Scan for the cell matching the given text and deliver its [X, Y] coordinate at center. 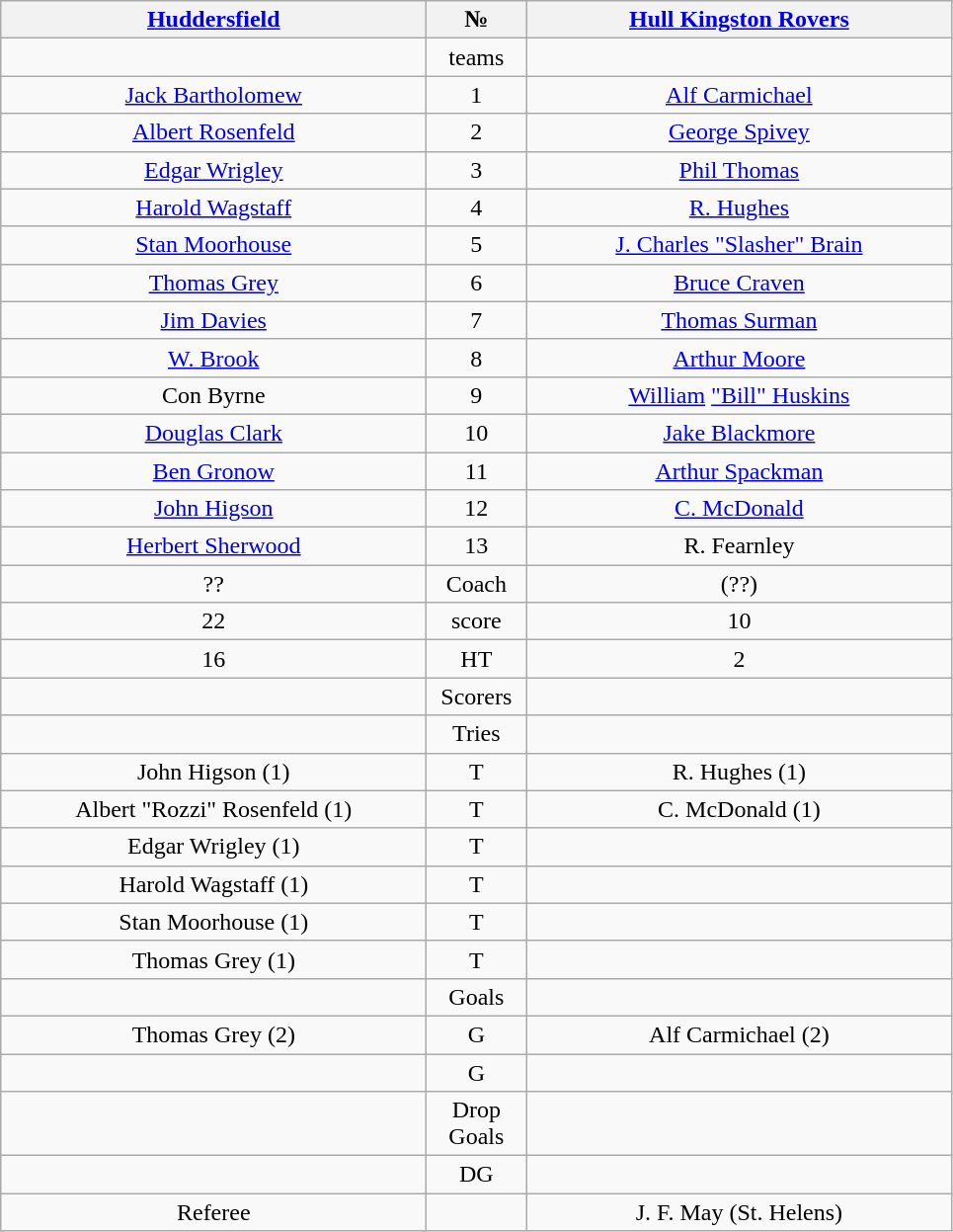
Alf Carmichael [739, 95]
Stan Moorhouse [213, 245]
Herbert Sherwood [213, 546]
Edgar Wrigley (1) [213, 847]
Con Byrne [213, 395]
8 [476, 358]
Douglas Clark [213, 433]
Harold Wagstaff [213, 207]
William "Bill" Huskins [739, 395]
Hull Kingston Rovers [739, 20]
C. McDonald [739, 509]
Bruce Craven [739, 283]
John Higson [213, 509]
Phil Thomas [739, 170]
Arthur Spackman [739, 471]
Alf Carmichael (2) [739, 1034]
3 [476, 170]
DG [476, 1175]
score [476, 621]
Arthur Moore [739, 358]
№ [476, 20]
teams [476, 57]
R. Hughes (1) [739, 772]
(??) [739, 584]
Referee [213, 1212]
HT [476, 659]
Tries [476, 734]
11 [476, 471]
Jake Blackmore [739, 433]
Harold Wagstaff (1) [213, 884]
C. McDonald (1) [739, 809]
Albert Rosenfeld [213, 132]
Coach [476, 584]
Thomas Grey (1) [213, 959]
16 [213, 659]
22 [213, 621]
Stan Moorhouse (1) [213, 922]
Jim Davies [213, 320]
Scorers [476, 697]
Thomas Grey (2) [213, 1034]
12 [476, 509]
Drop Goals [476, 1124]
Thomas Surman [739, 320]
9 [476, 395]
R. Fearnley [739, 546]
1 [476, 95]
W. Brook [213, 358]
Thomas Grey [213, 283]
6 [476, 283]
Ben Gronow [213, 471]
4 [476, 207]
George Spivey [739, 132]
5 [476, 245]
7 [476, 320]
J. F. May (St. Helens) [739, 1212]
Albert "Rozzi" Rosenfeld (1) [213, 809]
13 [476, 546]
Goals [476, 997]
J. Charles "Slasher" Brain [739, 245]
Huddersfield [213, 20]
Jack Bartholomew [213, 95]
John Higson (1) [213, 772]
Edgar Wrigley [213, 170]
?? [213, 584]
R. Hughes [739, 207]
